From the cell containing the given text, extract its center point as (x, y) coordinate. 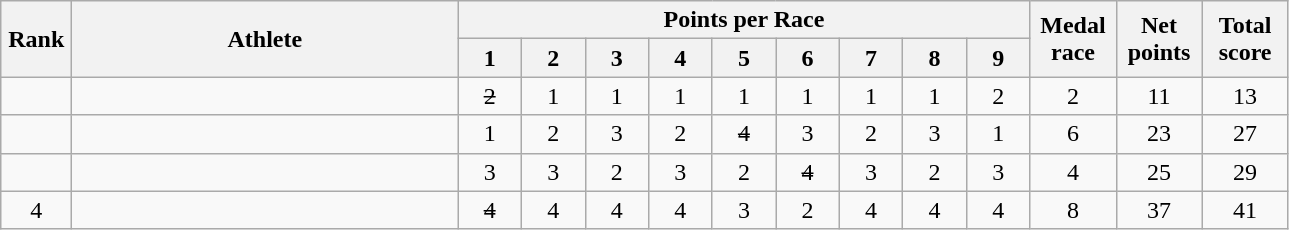
13 (1245, 96)
Medal race (1073, 39)
25 (1159, 172)
Athlete (265, 39)
23 (1159, 134)
9 (998, 58)
Rank (36, 39)
29 (1245, 172)
Net points (1159, 39)
Points per Race (744, 20)
7 (871, 58)
41 (1245, 210)
11 (1159, 96)
Total score (1245, 39)
37 (1159, 210)
27 (1245, 134)
5 (744, 58)
